Pinpoint the cell where the given text exists, returning its (x, y) midpoint coordinate. 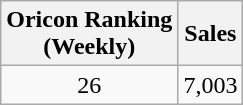
26 (90, 85)
Sales (210, 34)
Oricon Ranking(Weekly) (90, 34)
7,003 (210, 85)
